From the cell containing the given text, extract its center point as (X, Y) coordinate. 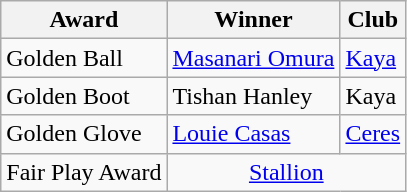
Ceres (373, 134)
Fair Play Award (84, 172)
Club (373, 20)
Winner (254, 20)
Stallion (286, 172)
Golden Glove (84, 134)
Louie Casas (254, 134)
Golden Boot (84, 96)
Masanari Omura (254, 58)
Tishan Hanley (254, 96)
Golden Ball (84, 58)
Award (84, 20)
